Capture the cell that displays the provided text and extract its [X, Y] central coordinate. 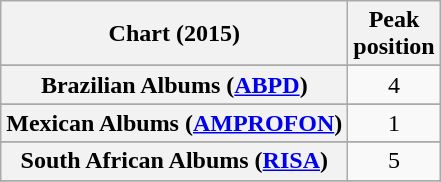
South African Albums (RISA) [174, 161]
4 [394, 85]
Mexican Albums (AMPROFON) [174, 123]
Brazilian Albums (ABPD) [174, 85]
Peakposition [394, 34]
1 [394, 123]
5 [394, 161]
Chart (2015) [174, 34]
